From the cell containing the given text, extract its center point as (X, Y) coordinate. 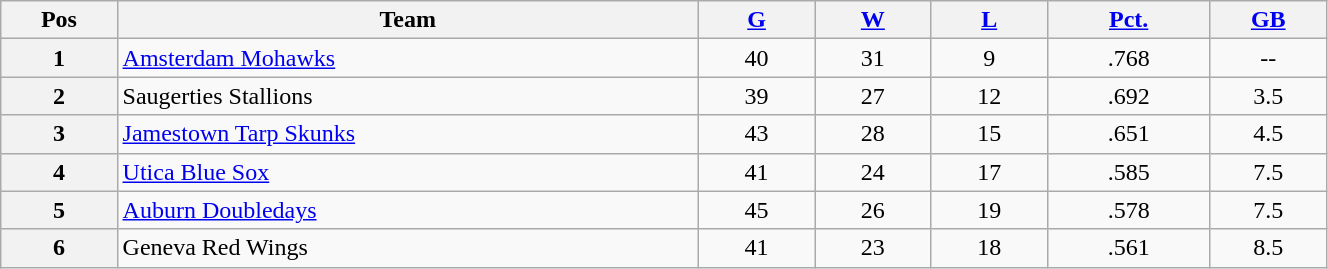
L (989, 20)
Saugerties Stallions (408, 96)
.692 (1128, 96)
Geneva Red Wings (408, 248)
2 (59, 96)
Jamestown Tarp Skunks (408, 134)
4 (59, 172)
45 (756, 210)
G (756, 20)
31 (873, 58)
.578 (1128, 210)
Team (408, 20)
Auburn Doubledays (408, 210)
3 (59, 134)
.585 (1128, 172)
26 (873, 210)
43 (756, 134)
6 (59, 248)
15 (989, 134)
W (873, 20)
3.5 (1268, 96)
17 (989, 172)
24 (873, 172)
.651 (1128, 134)
.561 (1128, 248)
12 (989, 96)
27 (873, 96)
Pos (59, 20)
39 (756, 96)
23 (873, 248)
4.5 (1268, 134)
Utica Blue Sox (408, 172)
Pct. (1128, 20)
40 (756, 58)
1 (59, 58)
GB (1268, 20)
18 (989, 248)
8.5 (1268, 248)
28 (873, 134)
9 (989, 58)
Amsterdam Mohawks (408, 58)
-- (1268, 58)
.768 (1128, 58)
5 (59, 210)
19 (989, 210)
